For the text-containing cell, return its midpoint in (X, Y) coordinate format. 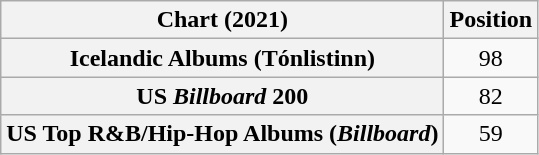
Icelandic Albums (Tónlistinn) (222, 58)
98 (491, 58)
59 (491, 134)
82 (491, 96)
US Billboard 200 (222, 96)
Chart (2021) (222, 20)
US Top R&B/Hip-Hop Albums (Billboard) (222, 134)
Position (491, 20)
